Provide the [x, y] coordinate of the cell's center where the given text is located.  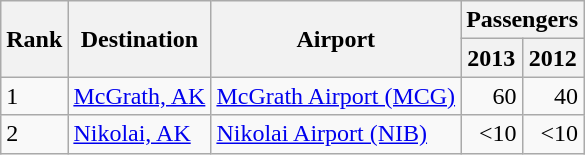
Destination [140, 39]
Nikolai Airport (NIB) [336, 134]
2012 [553, 58]
2 [34, 134]
McGrath Airport (MCG) [336, 96]
McGrath, AK [140, 96]
2013 [492, 58]
Nikolai, AK [140, 134]
1 [34, 96]
Rank [34, 39]
40 [553, 96]
60 [492, 96]
Passengers [522, 20]
Airport [336, 39]
